Output the [X, Y] coordinate of the center of the cell containing the given text.  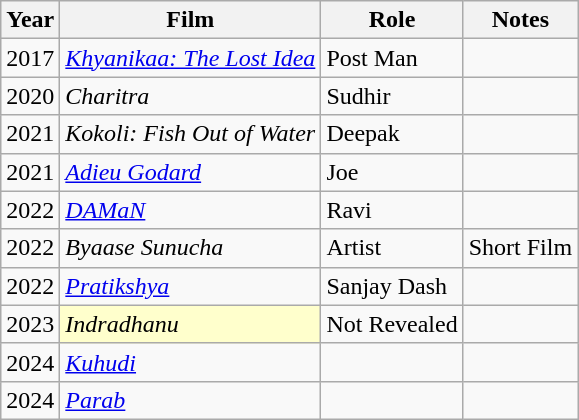
Parab [190, 400]
Kuhudi [190, 362]
Sudhir [392, 96]
Not Revealed [392, 324]
Artist [392, 248]
Joe [392, 172]
2017 [30, 58]
Deepak [392, 134]
Year [30, 20]
Ravi [392, 210]
Khyanikaa: The Lost Idea [190, 58]
Pratikshya [190, 286]
Charitra [190, 96]
Notes [520, 20]
Role [392, 20]
Short Film [520, 248]
Adieu Godard [190, 172]
2020 [30, 96]
Film [190, 20]
Indradhanu [190, 324]
DAMaN [190, 210]
2023 [30, 324]
Byaase Sunucha [190, 248]
Kokoli: Fish Out of Water [190, 134]
Post Man [392, 58]
Sanjay Dash [392, 286]
